Return the (X, Y) coordinate for the center point of the cell that contains the specified text.  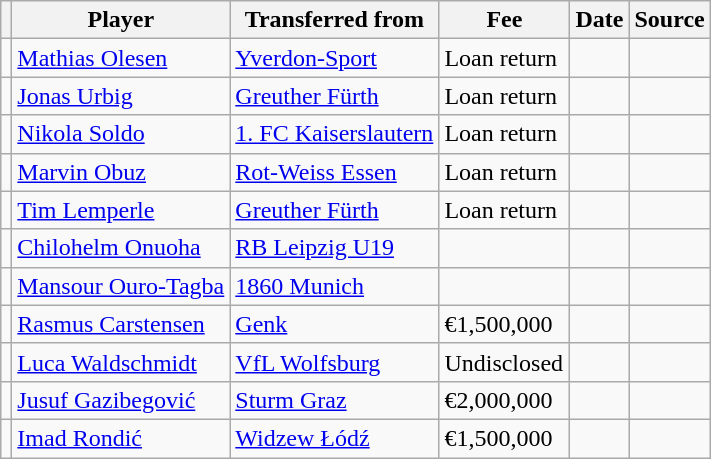
Mansour Ouro-Tagba (121, 286)
Sturm Graz (334, 400)
Genk (334, 324)
Rasmus Carstensen (121, 324)
Yverdon-Sport (334, 58)
Transferred from (334, 20)
RB Leipzig U19 (334, 248)
1. FC Kaiserslautern (334, 134)
Jonas Urbig (121, 96)
1860 Munich (334, 286)
Luca Waldschmidt (121, 362)
Mathias Olesen (121, 58)
Chilohelm Onuoha (121, 248)
Tim Lemperle (121, 210)
Undisclosed (504, 362)
Fee (504, 20)
Jusuf Gazibegović (121, 400)
VfL Wolfsburg (334, 362)
Marvin Obuz (121, 172)
Date (600, 20)
Player (121, 20)
Rot-Weiss Essen (334, 172)
€2,000,000 (504, 400)
Source (670, 20)
Imad Rondić (121, 438)
Nikola Soldo (121, 134)
Widzew Łódź (334, 438)
